Identify which cell holds the provided text, then report its (x, y) central coordinate. 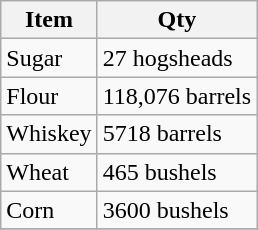
Item (49, 20)
27 hogsheads (176, 58)
Whiskey (49, 134)
465 bushels (176, 172)
Corn (49, 210)
Qty (176, 20)
3600 bushels (176, 210)
118,076 barrels (176, 96)
5718 barrels (176, 134)
Wheat (49, 172)
Sugar (49, 58)
Flour (49, 96)
